Capture the cell that displays the provided text and extract its [X, Y] central coordinate. 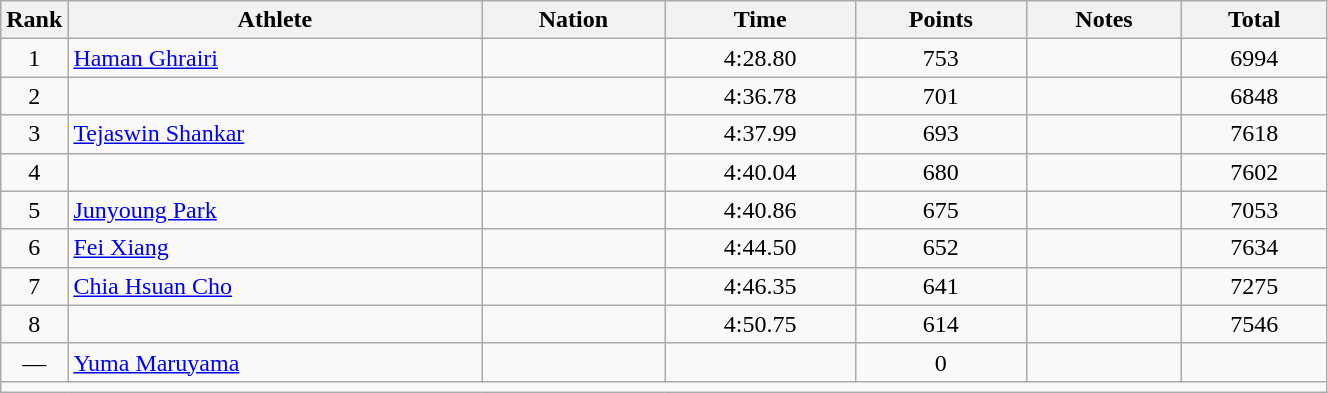
7634 [1254, 248]
4 [34, 172]
7 [34, 286]
— [34, 362]
Fei Xiang [275, 248]
1 [34, 58]
614 [940, 324]
Athlete [275, 20]
680 [940, 172]
7546 [1254, 324]
641 [940, 286]
4:40.86 [760, 210]
675 [940, 210]
Junyoung Park [275, 210]
4:46.35 [760, 286]
0 [940, 362]
4:50.75 [760, 324]
Points [940, 20]
7618 [1254, 134]
4:28.80 [760, 58]
8 [34, 324]
6994 [1254, 58]
4:44.50 [760, 248]
6848 [1254, 96]
3 [34, 134]
5 [34, 210]
Time [760, 20]
7602 [1254, 172]
Nation [574, 20]
753 [940, 58]
Yuma Maruyama [275, 362]
Notes [1104, 20]
Total [1254, 20]
6 [34, 248]
4:37.99 [760, 134]
652 [940, 248]
Haman Ghrairi [275, 58]
693 [940, 134]
7275 [1254, 286]
Tejaswin Shankar [275, 134]
Chia Hsuan Cho [275, 286]
Rank [34, 20]
701 [940, 96]
7053 [1254, 210]
4:40.04 [760, 172]
2 [34, 96]
4:36.78 [760, 96]
